Search for the cell housing the specified text and yield its [x, y] center coordinate. 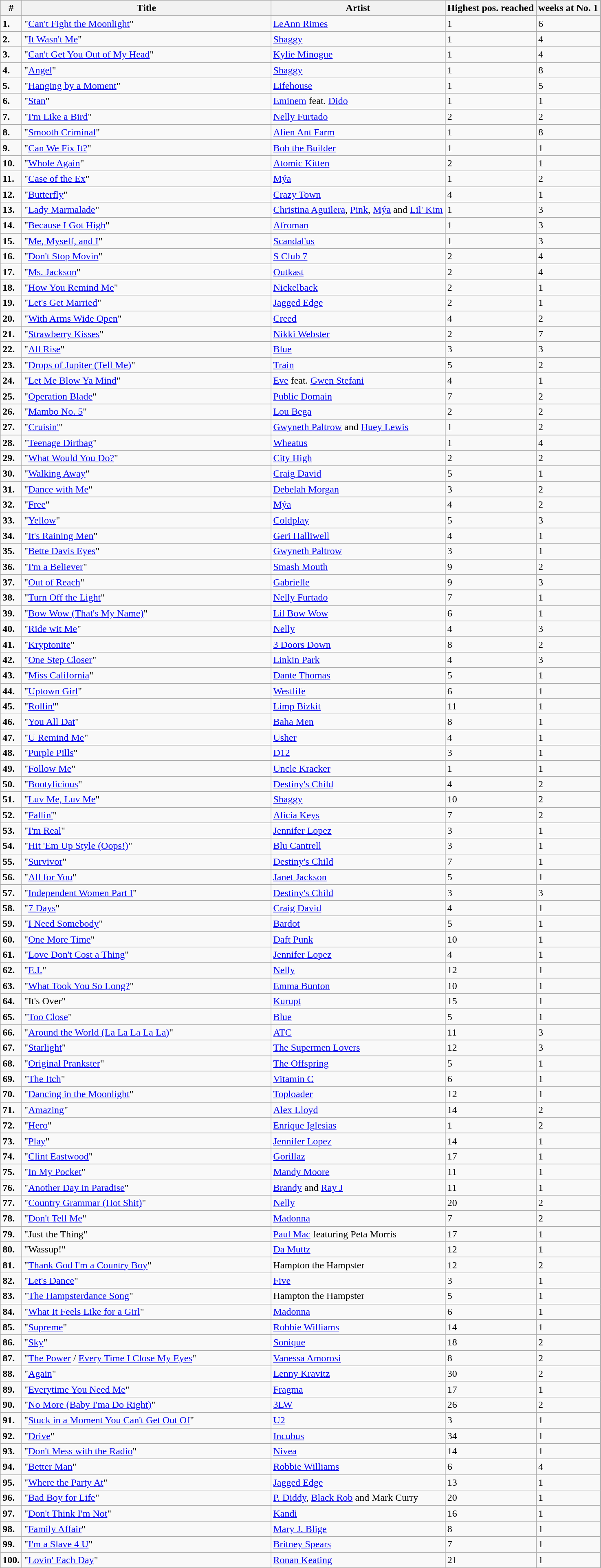
Kurupt [358, 1001]
"Ms. Jackson" [147, 272]
"Can't Fight the Moonlight" [147, 24]
10. [11, 163]
Christina Aguilera, Pink, Mýa and Lil' Kim [358, 210]
"Smooth Criminal" [147, 132]
89. [11, 1389]
Fragma [358, 1389]
60. [11, 939]
"Hit 'Em Up Style (Oops!)" [147, 846]
"Free" [147, 505]
Kandi [358, 1513]
23. [11, 365]
53. [11, 830]
Coldplay [358, 520]
"Cruisin'" [147, 427]
"I'm a Believer" [147, 567]
"Operation Blade" [147, 396]
"Kryptonite" [147, 644]
56. [11, 877]
95. [11, 1482]
87. [11, 1358]
Creed [358, 318]
The Offspring [358, 1063]
ATC [358, 1032]
"Don't Stop Movin" [147, 256]
"Another Day in Paradise" [147, 1188]
Baha Men [358, 722]
Eve feat. Gwen Stefani [358, 380]
"It's Over" [147, 1001]
Westlife [358, 691]
"Clint Eastwood" [147, 1156]
81. [11, 1265]
"Family Affair" [147, 1529]
1. [11, 24]
Toploader [358, 1094]
Linkin Park [358, 660]
34 [491, 1435]
"Everytime You Need Me" [147, 1389]
73. [11, 1141]
58. [11, 908]
"Bad Boy for Life" [147, 1498]
"Don't Think I'm Not" [147, 1513]
"All Rise" [147, 349]
Enrique Iglesias [358, 1125]
Emma Bunton [358, 986]
"Drive" [147, 1435]
Paul Mac featuring Peta Morris [358, 1234]
26 [491, 1405]
Debelah Morgan [358, 489]
"Miss California" [147, 675]
55. [11, 861]
9. [11, 148]
Nivea [358, 1451]
Lil Bow Wow [358, 613]
"U Remind Me" [147, 738]
30. [11, 474]
"What Would You Do?" [147, 458]
Alex Lloyd [358, 1110]
93. [11, 1451]
"7 Days" [147, 908]
"Wassup!" [147, 1250]
"Hero" [147, 1125]
"Bette Davis Eyes" [147, 551]
84. [11, 1312]
62. [11, 970]
18. [11, 287]
"Country Grammar (Hot Shit)" [147, 1203]
Sonique [358, 1343]
35. [11, 551]
38. [11, 598]
42. [11, 660]
13 [491, 1482]
74. [11, 1156]
82. [11, 1281]
"One Step Closer" [147, 660]
69. [11, 1079]
"Better Man" [147, 1467]
"Teenage Dirtbag" [147, 442]
97. [11, 1513]
70. [11, 1094]
17. [11, 272]
"Don't Mess with the Radio" [147, 1451]
Uncle Kracker [358, 769]
D12 [358, 753]
78. [11, 1219]
# [11, 8]
"Let's Get Married" [147, 303]
43. [11, 675]
Daft Punk [358, 939]
"E.I." [147, 970]
8. [11, 132]
"Ride wit Me" [147, 629]
20. [11, 318]
"I'm a Slave 4 U" [147, 1544]
Lenny Kravitz [358, 1374]
"Dancing in the Moonlight" [147, 1094]
"Turn Off the Light" [147, 598]
99. [11, 1544]
"I Need Somebody" [147, 923]
"I'm Real" [147, 830]
51. [11, 799]
75. [11, 1172]
52. [11, 815]
Highest pos. reached [491, 8]
21 [491, 1560]
"Angel" [147, 70]
"In My Pocket" [147, 1172]
3. [11, 55]
25. [11, 396]
37. [11, 582]
Nickelback [358, 287]
11. [11, 179]
67. [11, 1048]
32. [11, 505]
Geri Halliwell [358, 536]
16 [491, 1513]
"Uptown Girl" [147, 691]
28. [11, 442]
"Original Prankster" [147, 1063]
"Lady Marmalade" [147, 210]
Alicia Keys [358, 815]
19. [11, 303]
Public Domain [358, 396]
77. [11, 1203]
"Independent Women Part I" [147, 892]
21. [11, 334]
"Hanging by a Moment" [147, 86]
"Mambo No. 5" [147, 411]
Title [147, 8]
"One More Time" [147, 939]
"Luv Me, Luv Me" [147, 799]
Bob the Builder [358, 148]
14. [11, 225]
"Whole Again" [147, 163]
54. [11, 846]
Atomic Kitten [358, 163]
63. [11, 986]
"How You Remind Me" [147, 287]
59. [11, 923]
2. [11, 39]
65. [11, 1017]
80. [11, 1250]
7. [11, 117]
"Let's Dance" [147, 1281]
22. [11, 349]
4. [11, 70]
18 [491, 1343]
85. [11, 1327]
Outkast [358, 272]
Vanessa Amorosi [358, 1358]
Lou Bega [358, 411]
Gorillaz [358, 1156]
6. [11, 101]
Five [358, 1281]
30 [491, 1374]
"Drops of Jupiter (Tell Me)" [147, 365]
"Just the Thing" [147, 1234]
83. [11, 1296]
"Yellow" [147, 520]
Nikki Webster [358, 334]
"Again" [147, 1374]
"Too Close" [147, 1017]
"You All Dat" [147, 722]
"Out of Reach" [147, 582]
45. [11, 707]
"Fallin'" [147, 815]
Vitamin C [358, 1079]
31. [11, 489]
"Dance with Me" [147, 489]
3 Doors Down [358, 644]
"Purple Pills" [147, 753]
46. [11, 722]
Crazy Town [358, 194]
"The Hampsterdance Song" [147, 1296]
Ronan Keating [358, 1560]
"Walking Away" [147, 474]
48. [11, 753]
13. [11, 210]
City High [358, 458]
79. [11, 1234]
5. [11, 86]
"The Itch" [147, 1079]
34. [11, 536]
36. [11, 567]
"With Arms Wide Open" [147, 318]
100. [11, 1560]
44. [11, 691]
Bardot [358, 923]
Britney Spears [358, 1544]
94. [11, 1467]
57. [11, 892]
"Can We Fix It?" [147, 148]
Incubus [358, 1435]
15 [491, 1001]
50. [11, 784]
"Lovin' Each Day" [147, 1560]
98. [11, 1529]
88. [11, 1374]
86. [11, 1343]
Lifehouse [358, 86]
Kylie Minogue [358, 55]
Mary J. Blige [358, 1529]
Brandy and Ray J [358, 1188]
Scandal'us [358, 241]
16. [11, 256]
"Strawberry Kisses" [147, 334]
"Stan" [147, 101]
Gabrielle [358, 582]
3LW [358, 1405]
Gwyneth Paltrow [358, 551]
U2 [358, 1420]
"Butterfly" [147, 194]
Alien Ant Farm [358, 132]
Artist [358, 8]
"Let Me Blow Ya Mind" [147, 380]
76. [11, 1188]
"It's Raining Men" [147, 536]
72. [11, 1125]
"Follow Me" [147, 769]
"I'm Like a Bird" [147, 117]
The Supermen Lovers [358, 1048]
47. [11, 738]
Dante Thomas [358, 675]
71. [11, 1110]
"Thank God I'm a Country Boy" [147, 1265]
Gwyneth Paltrow and Huey Lewis [358, 427]
"Bootylicious" [147, 784]
Mandy Moore [358, 1172]
Usher [358, 738]
24. [11, 380]
Blu Cantrell [358, 846]
92. [11, 1435]
"Stuck in a Moment You Can't Get Out Of" [147, 1420]
66. [11, 1032]
weeks at No. 1 [568, 8]
"Play" [147, 1141]
"Sky" [147, 1343]
LeAnn Rimes [358, 24]
"No More (Baby I'ma Do Right)" [147, 1405]
"Bow Wow (That's My Name)" [147, 613]
26. [11, 411]
S Club 7 [358, 256]
39. [11, 613]
"Because I Got High" [147, 225]
15. [11, 241]
"Case of the Ex" [147, 179]
"Amazing" [147, 1110]
40. [11, 629]
41. [11, 644]
Afroman [358, 225]
"All for You" [147, 877]
Smash Mouth [358, 567]
Janet Jackson [358, 877]
"Me, Myself, and I" [147, 241]
"Starlight" [147, 1048]
"Around the World (La La La La La)" [147, 1032]
"What It Feels Like for a Girl" [147, 1312]
P. Diddy, Black Rob and Mark Curry [358, 1498]
"Where the Party At" [147, 1482]
12. [11, 194]
Train [358, 365]
"It Wasn't Me" [147, 39]
68. [11, 1063]
91. [11, 1420]
61. [11, 955]
90. [11, 1405]
49. [11, 769]
"Can't Get You Out of My Head" [147, 55]
"Supreme" [147, 1327]
"Don't Tell Me" [147, 1219]
Limp Bizkit [358, 707]
"The Power / Every Time I Close My Eyes" [147, 1358]
"Love Don't Cost a Thing" [147, 955]
Da Muttz [358, 1250]
29. [11, 458]
"Rollin'" [147, 707]
33. [11, 520]
Eminem feat. Dido [358, 101]
Wheatus [358, 442]
27. [11, 427]
"Survivor" [147, 861]
"What Took You So Long?" [147, 986]
96. [11, 1498]
64. [11, 1001]
